Identify which cell holds the provided text, then report its (X, Y) central coordinate. 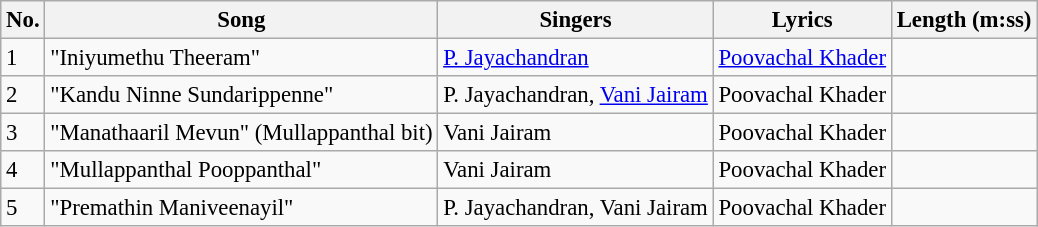
"Mullappanthal Pooppanthal" (242, 170)
"Manathaaril Mevun" (Mullappanthal bit) (242, 133)
"Iniyumethu Theeram" (242, 58)
Lyrics (802, 20)
4 (23, 170)
No. (23, 20)
1 (23, 58)
3 (23, 133)
"Premathin Maniveenayil" (242, 208)
2 (23, 95)
P. Jayachandran (576, 58)
5 (23, 208)
Song (242, 20)
Singers (576, 20)
Length (m:ss) (964, 20)
"Kandu Ninne Sundarippenne" (242, 95)
